Return (x, y) of the center of cell containing provided text 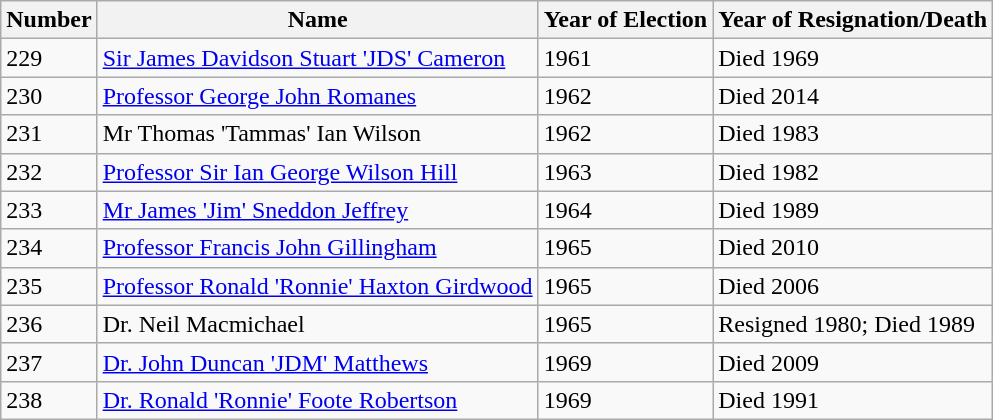
Number (49, 20)
Dr. Neil Macmichael (318, 324)
Died 2009 (853, 362)
233 (49, 210)
Died 2010 (853, 248)
Dr. John Duncan 'JDM' Matthews (318, 362)
Mr Thomas 'Tammas' Ian Wilson (318, 134)
Name (318, 20)
1963 (626, 172)
231 (49, 134)
238 (49, 400)
Professor George John Romanes (318, 96)
Resigned 1980; Died 1989 (853, 324)
Died 2014 (853, 96)
232 (49, 172)
235 (49, 286)
1961 (626, 58)
237 (49, 362)
Professor Francis John Gillingham (318, 248)
Professor Ronald 'Ronnie' Haxton Girdwood (318, 286)
236 (49, 324)
1964 (626, 210)
229 (49, 58)
Year of Election (626, 20)
230 (49, 96)
Sir James Davidson Stuart 'JDS' Cameron (318, 58)
Died 1991 (853, 400)
Mr James 'Jim' Sneddon Jeffrey (318, 210)
234 (49, 248)
Died 1989 (853, 210)
Died 1969 (853, 58)
Died 1983 (853, 134)
Professor Sir Ian George Wilson Hill (318, 172)
Dr. Ronald 'Ronnie' Foote Robertson (318, 400)
Died 2006 (853, 286)
Year of Resignation/Death (853, 20)
Died 1982 (853, 172)
